Locate the cell with the specified text and output its [x, y] center coordinate. 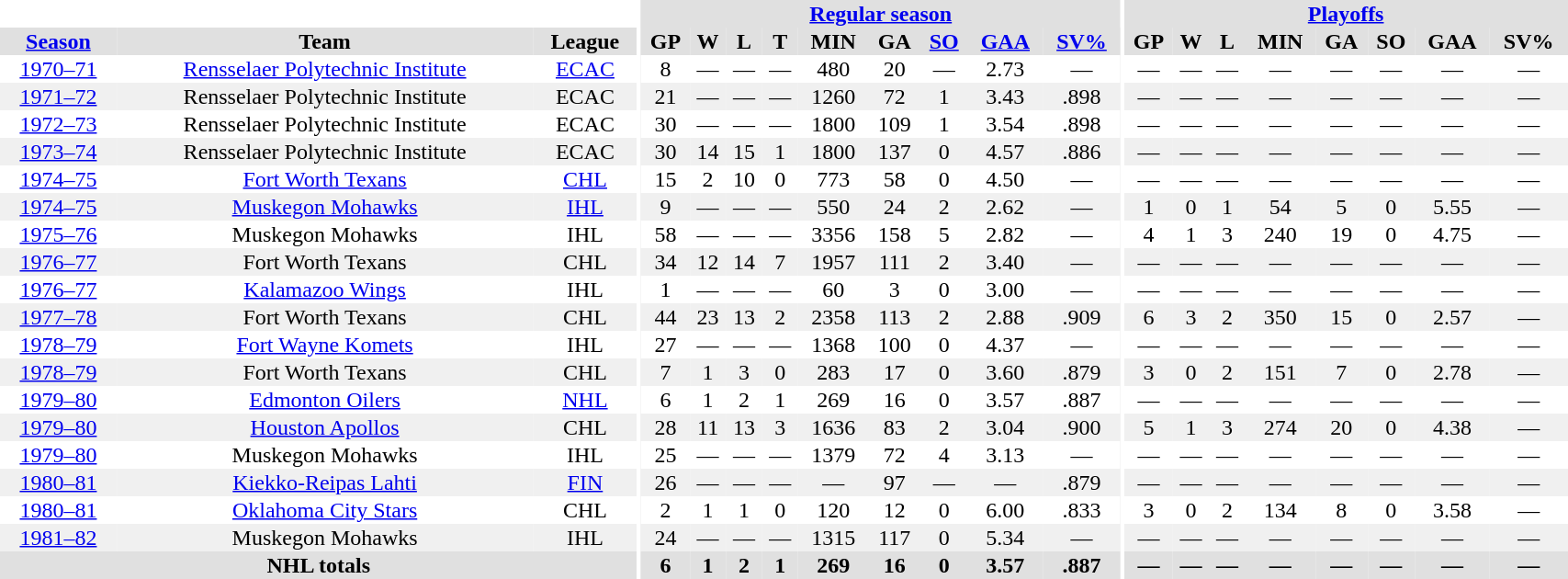
283 [833, 372]
3356 [833, 234]
1315 [833, 538]
117 [895, 538]
113 [895, 317]
120 [833, 510]
.909 [1081, 317]
5.55 [1452, 207]
60 [833, 289]
4.37 [1005, 345]
4.50 [1005, 179]
1971–72 [59, 96]
25 [665, 455]
1973–74 [59, 152]
1975–76 [59, 234]
3.43 [1005, 96]
2.62 [1005, 207]
NHL totals [319, 565]
6.00 [1005, 510]
83 [895, 427]
3.04 [1005, 427]
2.57 [1452, 317]
550 [833, 207]
Oklahoma City Stars [325, 510]
Houston Apollos [325, 427]
17 [895, 372]
44 [665, 317]
1368 [833, 345]
1981–82 [59, 538]
1977–78 [59, 317]
480 [833, 69]
1379 [833, 455]
2.73 [1005, 69]
773 [833, 179]
10 [744, 179]
NHL [584, 400]
274 [1280, 427]
27 [665, 345]
109 [895, 124]
Regular season [881, 14]
Kiekko-Reipas Lahti [325, 482]
Season [59, 41]
100 [895, 345]
.900 [1081, 427]
1636 [833, 427]
3.58 [1452, 510]
19 [1341, 234]
137 [895, 152]
26 [665, 482]
3.40 [1005, 262]
1970–71 [59, 69]
.886 [1081, 152]
3.13 [1005, 455]
4.75 [1452, 234]
FIN [584, 482]
21 [665, 96]
2.82 [1005, 234]
Playoffs [1346, 14]
2.88 [1005, 317]
5.34 [1005, 538]
11 [707, 427]
158 [895, 234]
54 [1280, 207]
240 [1280, 234]
3.54 [1005, 124]
League [584, 41]
34 [665, 262]
1260 [833, 96]
.833 [1081, 510]
2358 [833, 317]
3.00 [1005, 289]
Edmonton Oilers [325, 400]
4.57 [1005, 152]
Team [325, 41]
3.60 [1005, 372]
2.78 [1452, 372]
23 [707, 317]
1972–73 [59, 124]
151 [1280, 372]
134 [1280, 510]
T [781, 41]
4.38 [1452, 427]
111 [895, 262]
Kalamazoo Wings [325, 289]
97 [895, 482]
1957 [833, 262]
350 [1280, 317]
9 [665, 207]
28 [665, 427]
Fort Wayne Komets [325, 345]
